Locate the cell with the specified text and output its [x, y] center coordinate. 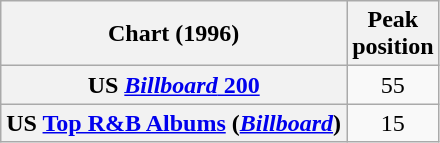
Peak position [393, 34]
US Billboard 200 [174, 85]
15 [393, 123]
US Top R&B Albums (Billboard) [174, 123]
55 [393, 85]
Chart (1996) [174, 34]
